From the cell containing the given text, extract its center point as [X, Y] coordinate. 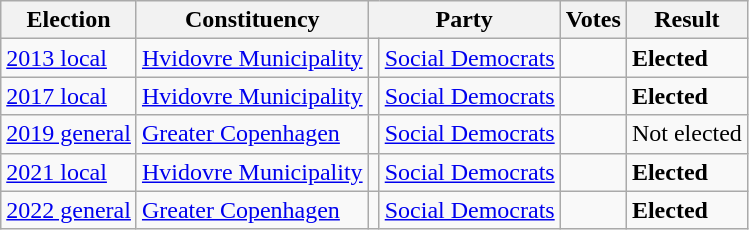
Not elected [686, 134]
2013 local [69, 58]
Result [686, 20]
2022 general [69, 210]
2021 local [69, 172]
Votes [593, 20]
Constituency [252, 20]
2019 general [69, 134]
Party [464, 20]
Election [69, 20]
2017 local [69, 96]
